Scan for the cell matching the given text and deliver its [X, Y] coordinate at center. 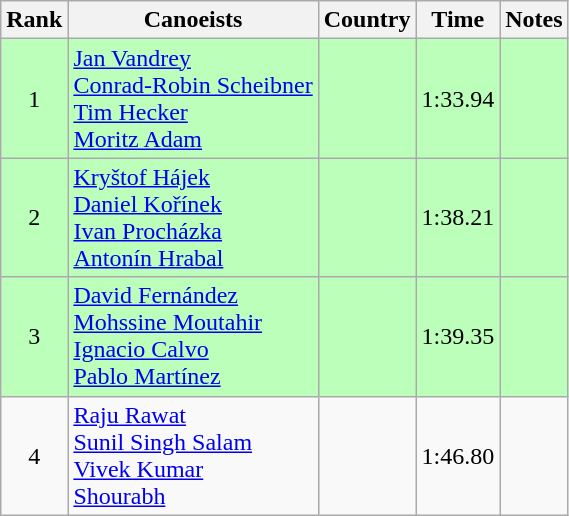
Country [367, 20]
1:46.80 [458, 456]
2 [34, 218]
1:39.35 [458, 336]
1:33.94 [458, 98]
Kryštof HájekDaniel KořínekIvan ProcházkaAntonín Hrabal [193, 218]
4 [34, 456]
3 [34, 336]
Raju RawatSunil Singh SalamVivek KumarShourabh [193, 456]
1 [34, 98]
Time [458, 20]
David FernándezMohssine MoutahirIgnacio CalvoPablo Martínez [193, 336]
Jan VandreyConrad-Robin ScheibnerTim HeckerMoritz Adam [193, 98]
1:38.21 [458, 218]
Canoeists [193, 20]
Rank [34, 20]
Notes [534, 20]
